Identify which cell holds the provided text, then report its (x, y) central coordinate. 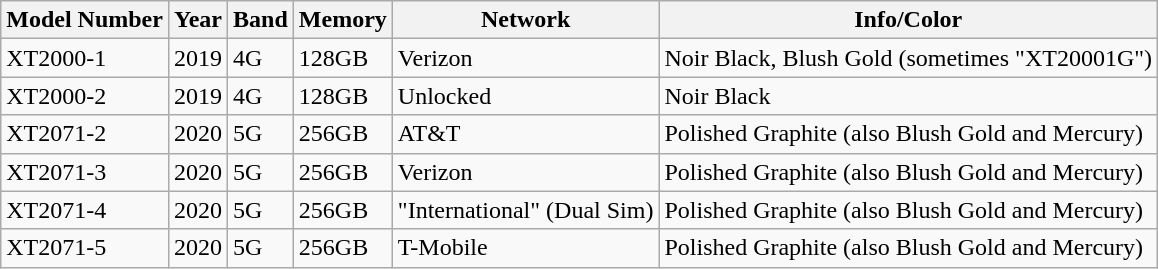
Network (526, 20)
XT2071-2 (85, 134)
AT&T (526, 134)
T-Mobile (526, 248)
XT2071-3 (85, 172)
Band (261, 20)
Noir Black, Blush Gold (sometimes "XT20001G") (908, 58)
XT2071-4 (85, 210)
Unlocked (526, 96)
XT2000-1 (85, 58)
Model Number (85, 20)
Info/Color (908, 20)
XT2000-2 (85, 96)
Year (198, 20)
Memory (342, 20)
"International" (Dual Sim) (526, 210)
XT2071-5 (85, 248)
Noir Black (908, 96)
